Locate the cell with the specified text and output its (X, Y) center coordinate. 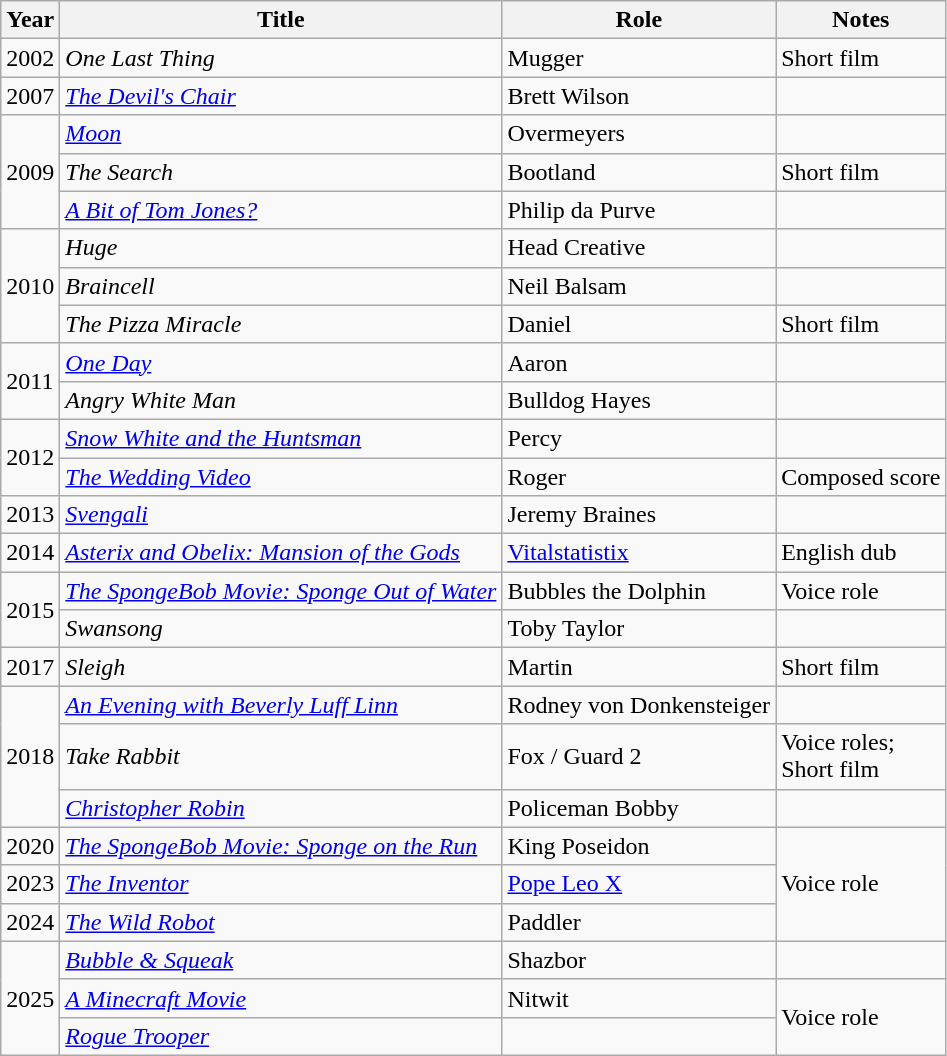
The Search (281, 172)
Fox / Guard 2 (639, 756)
2007 (30, 96)
An Evening with Beverly Luff Linn (281, 705)
Head Creative (639, 248)
Snow White and the Huntsman (281, 438)
Christopher Robin (281, 808)
Role (639, 20)
Voice roles;Short film (861, 756)
Daniel (639, 324)
Sleigh (281, 667)
2013 (30, 515)
Martin (639, 667)
Svengali (281, 515)
Overmeyers (639, 134)
Vitalstatistix (639, 553)
Percy (639, 438)
Jeremy Braines (639, 515)
2017 (30, 667)
The SpongeBob Movie: Sponge Out of Water (281, 591)
2025 (30, 998)
Brett Wilson (639, 96)
2018 (30, 756)
2015 (30, 610)
Swansong (281, 629)
Bubble & Squeak (281, 960)
English dub (861, 553)
Rodney von Donkensteiger (639, 705)
One Day (281, 362)
Toby Taylor (639, 629)
Asterix and Obelix: Mansion of the Gods (281, 553)
Policeman Bobby (639, 808)
The Devil's Chair (281, 96)
Bootland (639, 172)
Nitwit (639, 998)
The Wild Robot (281, 922)
2002 (30, 58)
Title (281, 20)
Shazbor (639, 960)
Braincell (281, 286)
Angry White Man (281, 400)
Aaron (639, 362)
The SpongeBob Movie: Sponge on the Run (281, 846)
Bubbles the Dolphin (639, 591)
Bulldog Hayes (639, 400)
The Pizza Miracle (281, 324)
A Bit of Tom Jones? (281, 210)
Paddler (639, 922)
Take Rabbit (281, 756)
2014 (30, 553)
Huge (281, 248)
King Poseidon (639, 846)
Pope Leo X (639, 884)
Roger (639, 477)
The Wedding Video (281, 477)
The Inventor (281, 884)
2011 (30, 381)
Notes (861, 20)
2010 (30, 286)
Composed score (861, 477)
Philip da Purve (639, 210)
Moon (281, 134)
Mugger (639, 58)
A Minecraft Movie (281, 998)
2012 (30, 457)
2024 (30, 922)
One Last Thing (281, 58)
2023 (30, 884)
Year (30, 20)
2009 (30, 172)
2020 (30, 846)
Neil Balsam (639, 286)
Rogue Trooper (281, 1036)
